Output the [x, y] coordinate of the center of the cell containing the given text.  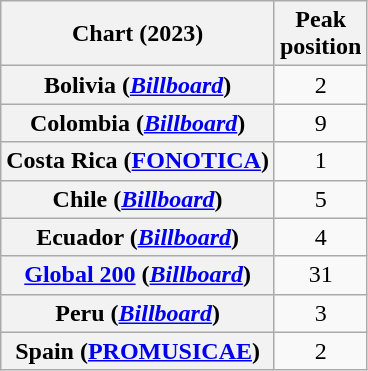
Global 200 (Billboard) [138, 275]
Chart (2023) [138, 34]
Costa Rica (FONOTICA) [138, 161]
3 [320, 313]
31 [320, 275]
4 [320, 237]
Spain (PROMUSICAE) [138, 351]
1 [320, 161]
Bolivia (Billboard) [138, 85]
Ecuador (Billboard) [138, 237]
Peakposition [320, 34]
5 [320, 199]
Chile (Billboard) [138, 199]
9 [320, 123]
Colombia (Billboard) [138, 123]
Peru (Billboard) [138, 313]
